Find where the given text appears and provide that cell's center as (X, Y) coordinate. 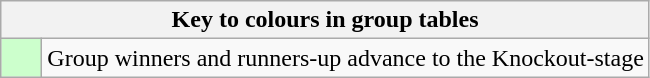
Group winners and runners-up advance to the Knockout-stage (346, 58)
Key to colours in group tables (326, 20)
